Pinpoint the cell where the given text exists, returning its (X, Y) midpoint coordinate. 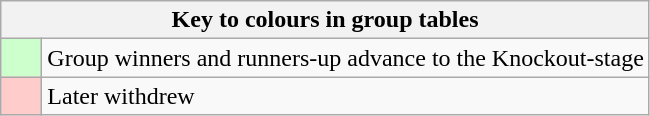
Later withdrew (346, 96)
Group winners and runners-up advance to the Knockout-stage (346, 58)
Key to colours in group tables (326, 20)
